Identify which cell holds the provided text, then report its (x, y) central coordinate. 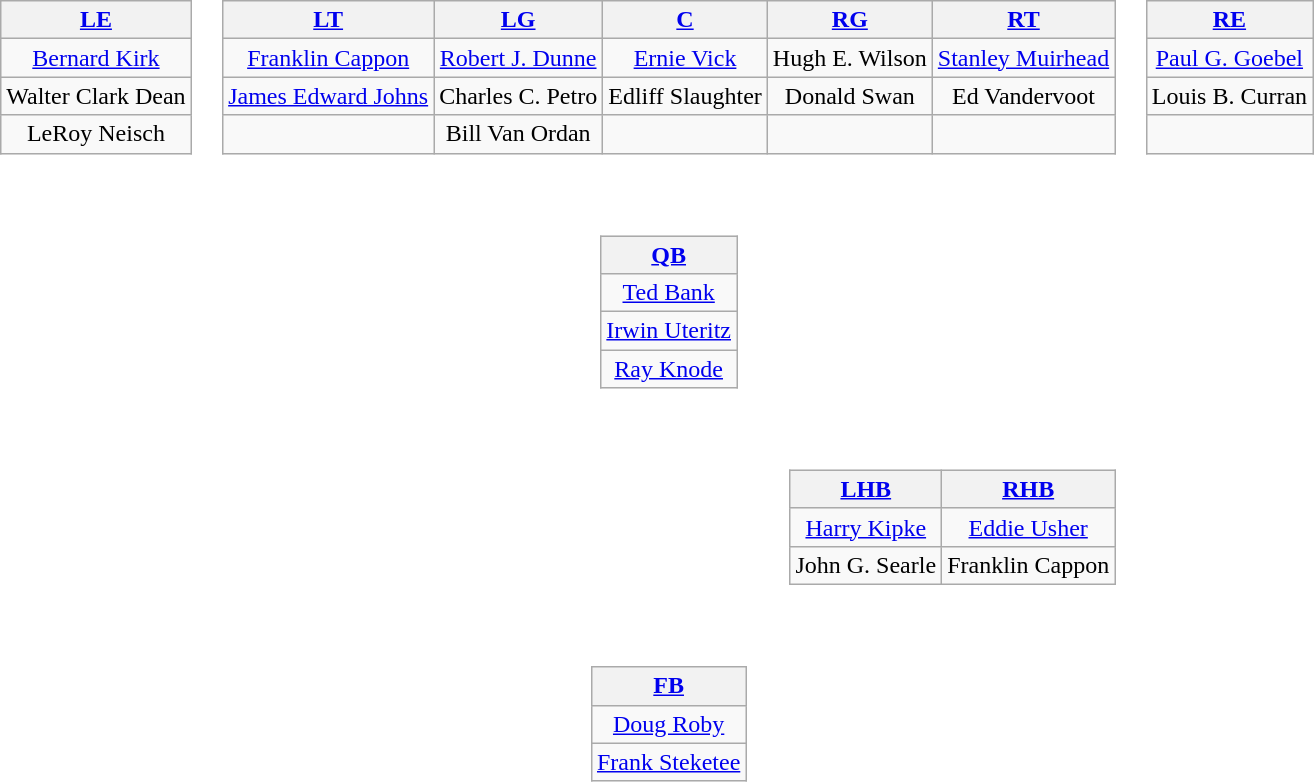
Ted Bank (669, 293)
Irwin Uteritz (669, 331)
Bill Van Ordan (518, 134)
RE (1229, 20)
C (686, 20)
James Edward Johns (328, 96)
RHB (1028, 489)
Charles C. Petro (518, 96)
Paul G. Goebel (1229, 58)
Stanley Muirhead (1023, 58)
John G. Searle (866, 565)
LE (96, 20)
Edliff Slaughter (686, 96)
LG (518, 20)
Bernard Kirk (96, 58)
LeRoy Neisch (96, 134)
Robert J. Dunne (518, 58)
LHB RHB Harry Kipke Eddie Usher John G. Searle Franklin Cappon (680, 514)
RG (850, 20)
LT (328, 20)
Hugh E. Wilson (850, 58)
Doug Roby (668, 724)
Donald Swan (850, 96)
Harry Kipke (866, 527)
QB Ted Bank Irwin Uteritz Ray Knode (680, 298)
QB (669, 255)
Frank Steketee (668, 762)
Eddie Usher (1028, 527)
FB (668, 686)
Ray Knode (669, 369)
RT (1023, 20)
Walter Clark Dean (96, 96)
Ed Vandervoot (1023, 96)
LHB (866, 489)
Ernie Vick (686, 58)
Louis B. Curran (1229, 96)
